Return (x, y) of the center of cell containing provided text 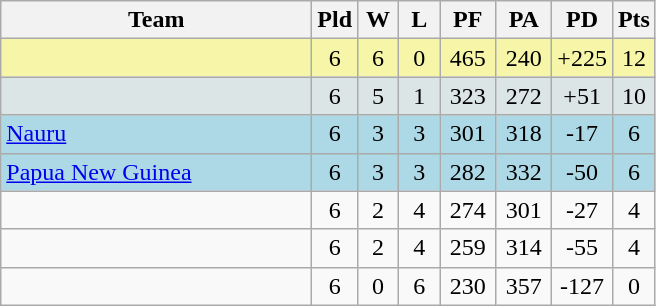
10 (634, 96)
-50 (582, 172)
L (420, 20)
-17 (582, 134)
Papua New Guinea (156, 172)
Pts (634, 20)
323 (468, 96)
PF (468, 20)
318 (524, 134)
PA (524, 20)
+51 (582, 96)
1 (420, 96)
240 (524, 58)
-27 (582, 210)
274 (468, 210)
357 (524, 286)
-127 (582, 286)
Pld (335, 20)
W (378, 20)
282 (468, 172)
-55 (582, 248)
Nauru (156, 134)
+225 (582, 58)
230 (468, 286)
465 (468, 58)
259 (468, 248)
332 (524, 172)
12 (634, 58)
314 (524, 248)
272 (524, 96)
Team (156, 20)
5 (378, 96)
PD (582, 20)
